Return the (x, y) coordinate for the center point of the cell that contains the specified text.  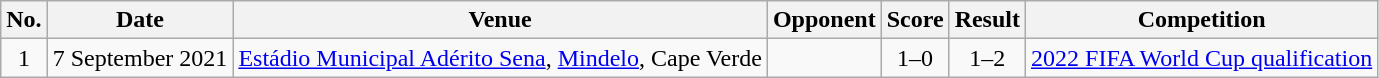
2022 FIFA World Cup qualification (1202, 58)
Estádio Municipal Adérito Sena, Mindelo, Cape Verde (500, 58)
Opponent (824, 20)
Venue (500, 20)
7 September 2021 (140, 58)
Competition (1202, 20)
Result (987, 20)
1–2 (987, 58)
1–0 (915, 58)
1 (24, 58)
Score (915, 20)
No. (24, 20)
Date (140, 20)
